Search for the cell housing the specified text and yield its (X, Y) center coordinate. 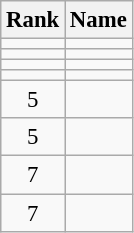
Rank (33, 20)
Name (99, 20)
